From the cell containing the given text, extract its center point as (x, y) coordinate. 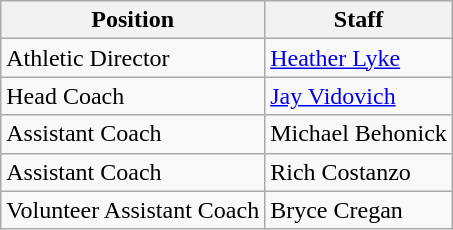
Michael Behonick (359, 134)
Head Coach (133, 96)
Rich Costanzo (359, 172)
Bryce Cregan (359, 210)
Staff (359, 20)
Volunteer Assistant Coach (133, 210)
Jay Vidovich (359, 96)
Position (133, 20)
Heather Lyke (359, 58)
Athletic Director (133, 58)
